Locate the cell with the specified text and output its (X, Y) center coordinate. 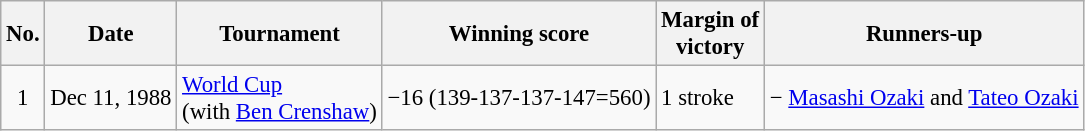
Tournament (280, 34)
Winning score (519, 34)
Runners-up (924, 34)
Date (111, 34)
1 (23, 98)
World Cup(with Ben Crenshaw) (280, 98)
−16 (139-137-137-147=560) (519, 98)
No. (23, 34)
Dec 11, 1988 (111, 98)
Margin ofvictory (710, 34)
1 stroke (710, 98)
− Masashi Ozaki and Tateo Ozaki (924, 98)
